Find where the given text appears and provide that cell's center as (X, Y) coordinate. 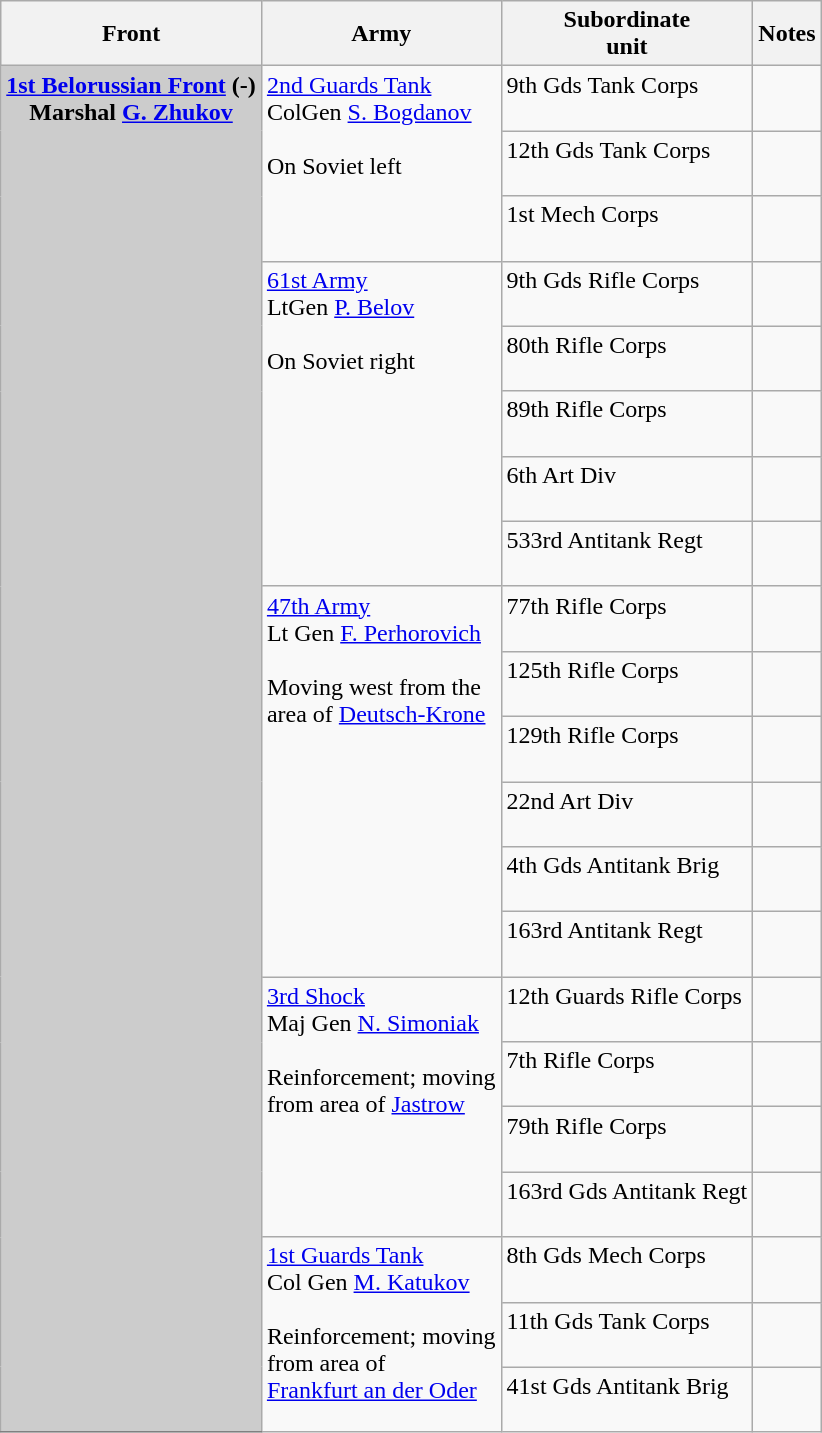
6th Art Div (627, 488)
12th Guards Rifle Corps (627, 1010)
1st Guards TankCol Gen M. KatukovReinforcement; movingfrom area ofFrankfurt an der Oder (381, 1334)
11th Gds Tank Corps (627, 1334)
3rd ShockMaj Gen N. SimoniakReinforcement; movingfrom area of Jastrow (381, 1107)
1st Mech Corps (627, 228)
163rd Gds Antitank Regt (627, 1204)
12th Gds Tank Corps (627, 164)
80th Rifle Corps (627, 358)
Army (381, 34)
9th Gds Tank Corps (627, 98)
61st ArmyLtGen P. BelovOn Soviet right (381, 424)
7th Rifle Corps (627, 1074)
Notes (787, 34)
41st Gds Antitank Brig (627, 1400)
79th Rifle Corps (627, 1140)
Front (132, 34)
77th Rifle Corps (627, 618)
47th ArmyLt Gen F. PerhorovichMoving west from thearea of Deutsch-Krone (381, 781)
Subordinateunit (627, 34)
163rd Antitank Regt (627, 944)
9th Gds Rifle Corps (627, 294)
125th Rifle Corps (627, 684)
4th Gds Antitank Brig (627, 880)
1st Belorussian Front (-)Marshal G. Zhukov (132, 749)
89th Rifle Corps (627, 424)
533rd Antitank Regt (627, 554)
2nd Guards TankColGen S. BogdanovOn Soviet left (381, 164)
8th Gds Mech Corps (627, 1270)
129th Rifle Corps (627, 748)
22nd Art Div (627, 814)
